Pinpoint the cell where the given text exists, returning its [X, Y] midpoint coordinate. 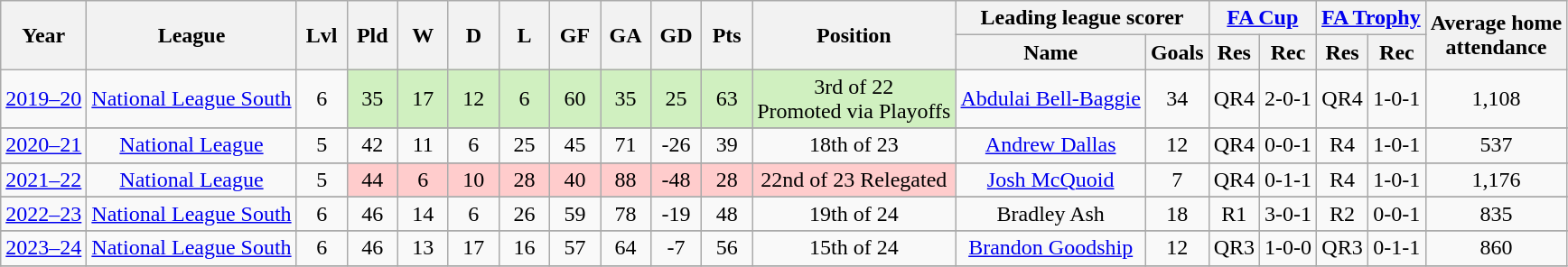
Name [1050, 52]
2022–23 [43, 214]
44 [372, 180]
FA Trophy [1371, 18]
W [423, 35]
L [524, 35]
R2 [1342, 214]
60 [574, 99]
64 [626, 248]
League [191, 35]
1,108 [1496, 99]
Leading league scorer [1082, 18]
Pts [727, 35]
18 [1177, 214]
Average homeattendance [1496, 35]
2-0-1 [1288, 99]
56 [727, 248]
14 [423, 214]
78 [626, 214]
19th of 24 [854, 214]
Bradley Ash [1050, 214]
Pld [372, 35]
1,176 [1496, 180]
16 [524, 248]
Lvl [322, 35]
59 [574, 214]
2020–21 [43, 145]
2019–20 [43, 99]
11 [423, 145]
26 [524, 214]
Andrew Dallas [1050, 145]
7 [1177, 180]
10 [473, 180]
88 [626, 180]
42 [372, 145]
39 [727, 145]
18th of 23 [854, 145]
2021–22 [43, 180]
FA Cup [1263, 18]
GA [626, 35]
GF [574, 35]
-26 [677, 145]
3rd of 22 Promoted via Playoffs [854, 99]
45 [574, 145]
Abdulai Bell-Baggie [1050, 99]
63 [727, 99]
860 [1496, 248]
Year [43, 35]
Goals [1177, 52]
2023–24 [43, 248]
D [473, 35]
-7 [677, 248]
Brandon Goodship [1050, 248]
R1 [1234, 214]
71 [626, 145]
57 [574, 248]
15th of 24 [854, 248]
22nd of 23 Relegated [854, 180]
3-0-1 [1288, 214]
835 [1496, 214]
537 [1496, 145]
48 [727, 214]
Josh McQuoid [1050, 180]
GD [677, 35]
34 [1177, 99]
1-0-0 [1288, 248]
13 [423, 248]
Position [854, 35]
40 [574, 180]
-48 [677, 180]
-19 [677, 214]
